For the text-containing cell, return its midpoint in [X, Y] coordinate format. 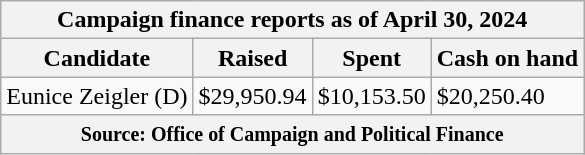
Eunice Zeigler (D) [97, 96]
Spent [372, 58]
$10,153.50 [372, 96]
Cash on hand [507, 58]
Candidate [97, 58]
Campaign finance reports as of April 30, 2024 [292, 20]
$29,950.94 [252, 96]
$20,250.40 [507, 96]
Raised [252, 58]
Source: Office of Campaign and Political Finance [292, 134]
